Search for the cell housing the specified text and yield its [X, Y] center coordinate. 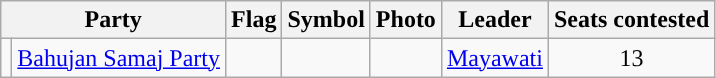
13 [631, 58]
Mayawati [494, 58]
Bahujan Samaj Party [119, 58]
Seats contested [631, 20]
Photo [406, 20]
Flag [254, 20]
Leader [494, 20]
Party [114, 20]
Symbol [326, 20]
